For the text-containing cell, return its midpoint in (x, y) coordinate format. 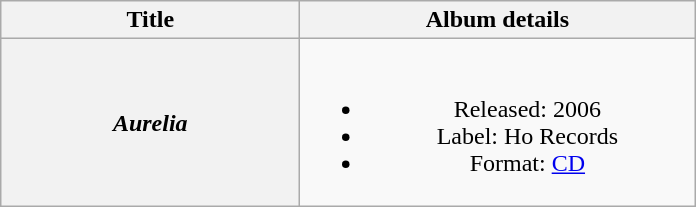
Album details (498, 20)
Released: 2006Label: Ho RecordsFormat: CD (498, 122)
Aurelia (150, 122)
Title (150, 20)
